Pinpoint the cell where the given text exists, returning its (x, y) midpoint coordinate. 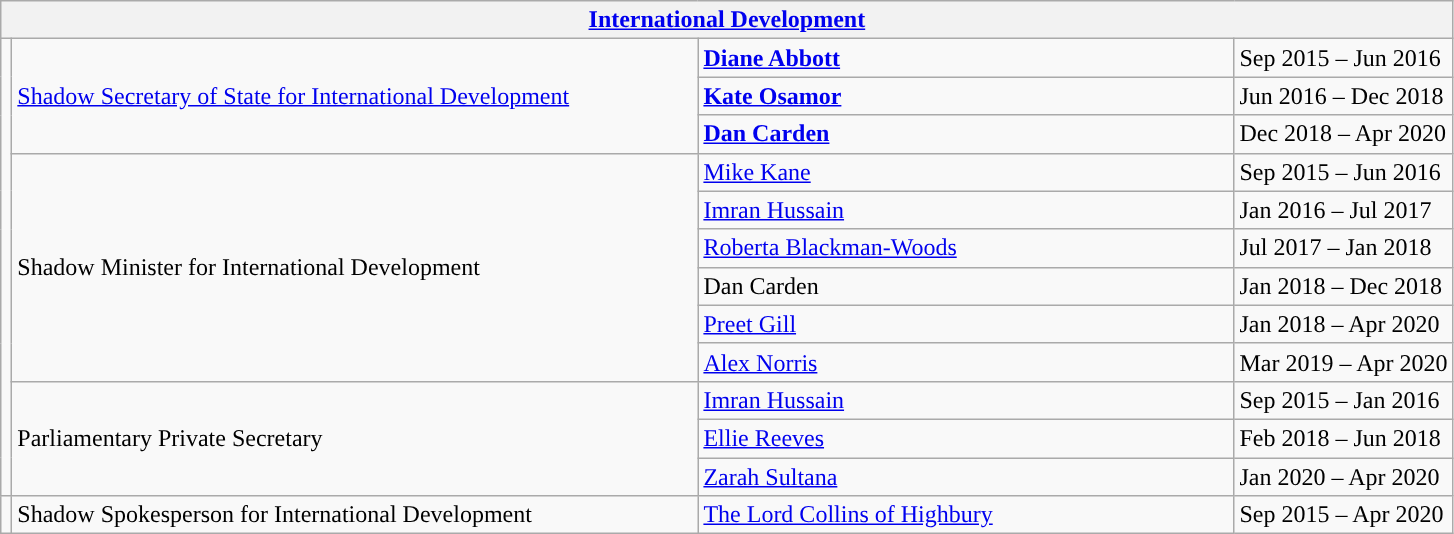
Alex Norris (966, 362)
International Development (727, 20)
Jan 2016 – Jul 2017 (1344, 210)
Preet Gill (966, 324)
Diane Abbott (966, 58)
Shadow Secretary of State for International Development (355, 96)
Shadow Spokesperson for International Development (355, 515)
Jan 2018 – Apr 2020 (1344, 324)
Ellie Reeves (966, 438)
Parliamentary Private Secretary (355, 438)
Roberta Blackman-Woods (966, 248)
Jun 2016 – Dec 2018 (1344, 96)
Sep 2015 – Jan 2016 (1344, 400)
Feb 2018 – Jun 2018 (1344, 438)
Zarah Sultana (966, 477)
Jan 2018 – Dec 2018 (1344, 286)
Jan 2020 – Apr 2020 (1344, 477)
Shadow Minister for International Development (355, 267)
Mar 2019 – Apr 2020 (1344, 362)
Sep 2015 – Apr 2020 (1344, 515)
Mike Kane (966, 172)
Kate Osamor (966, 96)
The Lord Collins of Highbury (966, 515)
Jul 2017 – Jan 2018 (1344, 248)
Dec 2018 – Apr 2020 (1344, 134)
